Extract the [x, y] coordinate from the center of the cell holding the provided text.  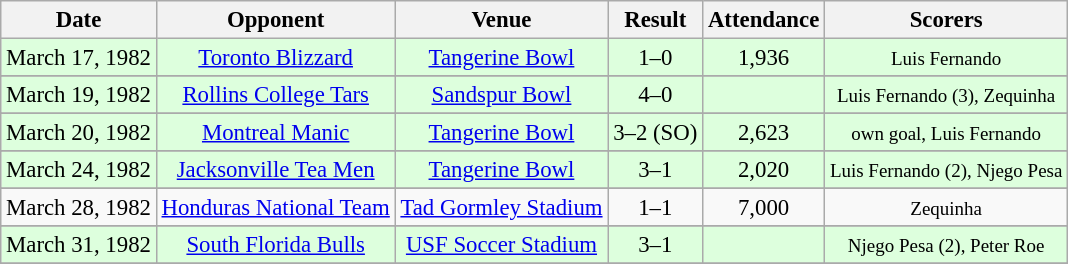
March 24, 1982 [78, 170]
USF Soccer Stadium [502, 245]
1–1 [656, 208]
Result [656, 20]
1–0 [656, 58]
1,936 [764, 58]
Tad Gormley Stadium [502, 208]
Montreal Manic [276, 133]
March 20, 1982 [78, 133]
Rollins College Tars [276, 95]
2,623 [764, 133]
March 31, 1982 [78, 245]
2,020 [764, 170]
7,000 [764, 208]
4–0 [656, 95]
March 17, 1982 [78, 58]
Date [78, 20]
South Florida Bulls [276, 245]
Scorers [946, 20]
Zequinha [946, 208]
Jacksonville Tea Men [276, 170]
Venue [502, 20]
Luis Fernando (3), Zequinha [946, 95]
March 28, 1982 [78, 208]
3–2 (SO) [656, 133]
Toronto Blizzard [276, 58]
Sandspur Bowl [502, 95]
Attendance [764, 20]
March 19, 1982 [78, 95]
Luis Fernando [946, 58]
Njego Pesa (2), Peter Roe [946, 245]
Luis Fernando (2), Njego Pesa [946, 170]
Honduras National Team [276, 208]
Opponent [276, 20]
own goal, Luis Fernando [946, 133]
